Provide the [x, y] coordinate of the cell's center where the given text is located.  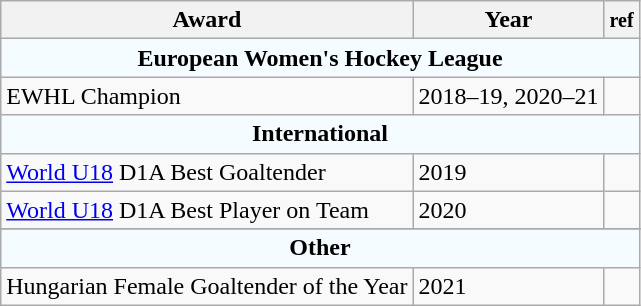
ref [622, 20]
2018–19, 2020–21 [508, 96]
World U18 D1A Best Player on Team [207, 210]
International [320, 134]
2019 [508, 172]
EWHL Champion [207, 96]
2021 [508, 286]
Award [207, 20]
World U18 D1A Best Goaltender [207, 172]
2020 [508, 210]
Other [320, 248]
Hungarian Female Goaltender of the Year [207, 286]
Year [508, 20]
European Women's Hockey League [320, 58]
